Return the (x, y) coordinate for the center point of the cell that contains the specified text.  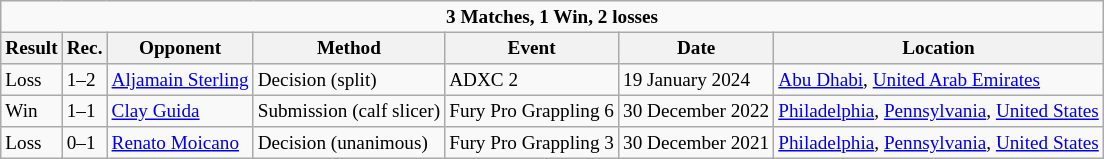
3 Matches, 1 Win, 2 losses (552, 17)
0–1 (84, 143)
Clay Guida (180, 111)
Decision (unanimous) (348, 143)
Result (32, 48)
1–2 (84, 80)
Fury Pro Grappling 6 (532, 111)
Win (32, 111)
Event (532, 48)
Aljamain Sterling (180, 80)
Rec. (84, 48)
Decision (split) (348, 80)
30 December 2022 (696, 111)
ADXC 2 (532, 80)
Method (348, 48)
1–1 (84, 111)
Date (696, 48)
30 December 2021 (696, 143)
19 January 2024 (696, 80)
Location (939, 48)
Submission (calf slicer) (348, 111)
Abu Dhabi, United Arab Emirates (939, 80)
Opponent (180, 48)
Fury Pro Grappling 3 (532, 143)
Renato Moicano (180, 143)
